Locate the cell with the specified text and output its [x, y] center coordinate. 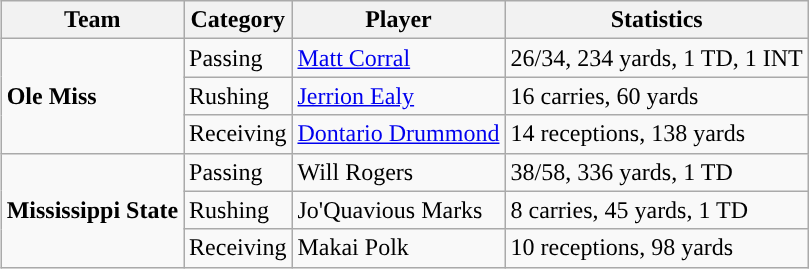
Makai Polk [398, 248]
14 receptions, 138 yards [656, 134]
8 carries, 45 yards, 1 TD [656, 210]
Matt Corral [398, 58]
Team [92, 20]
Jerrion Ealy [398, 96]
26/34, 234 yards, 1 TD, 1 INT [656, 58]
Player [398, 20]
Ole Miss [92, 96]
Mississippi State [92, 210]
Statistics [656, 20]
10 receptions, 98 yards [656, 248]
Dontario Drummond [398, 134]
38/58, 336 yards, 1 TD [656, 172]
Will Rogers [398, 172]
Category [238, 20]
Jo'Quavious Marks [398, 210]
16 carries, 60 yards [656, 96]
